Capture the cell that displays the provided text and extract its [X, Y] central coordinate. 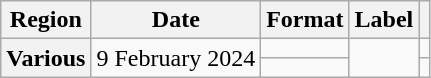
9 February 2024 [176, 58]
Date [176, 20]
Region [46, 20]
Format [305, 20]
Various [46, 58]
Label [384, 20]
